Return the (x, y) coordinate for the center point of the cell that contains the specified text.  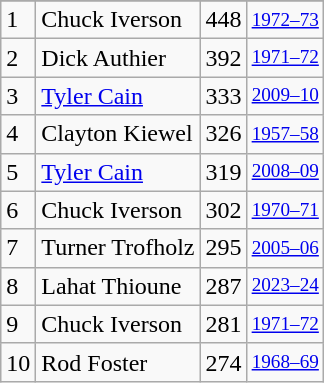
281 (224, 324)
333 (224, 96)
2009–10 (285, 96)
Turner Trofholz (118, 248)
Lahat Thioune (118, 286)
319 (224, 172)
392 (224, 58)
1972–73 (285, 20)
8 (18, 286)
1968–69 (285, 362)
3 (18, 96)
287 (224, 286)
2005–06 (285, 248)
9 (18, 324)
4 (18, 134)
2 (18, 58)
1957–58 (285, 134)
Rod Foster (118, 362)
448 (224, 20)
7 (18, 248)
274 (224, 362)
1970–71 (285, 210)
295 (224, 248)
Clayton Kiewel (118, 134)
2023–24 (285, 286)
326 (224, 134)
1 (18, 20)
5 (18, 172)
2008–09 (285, 172)
Dick Authier (118, 58)
6 (18, 210)
302 (224, 210)
10 (18, 362)
